Locate the cell with the specified text and output its (X, Y) center coordinate. 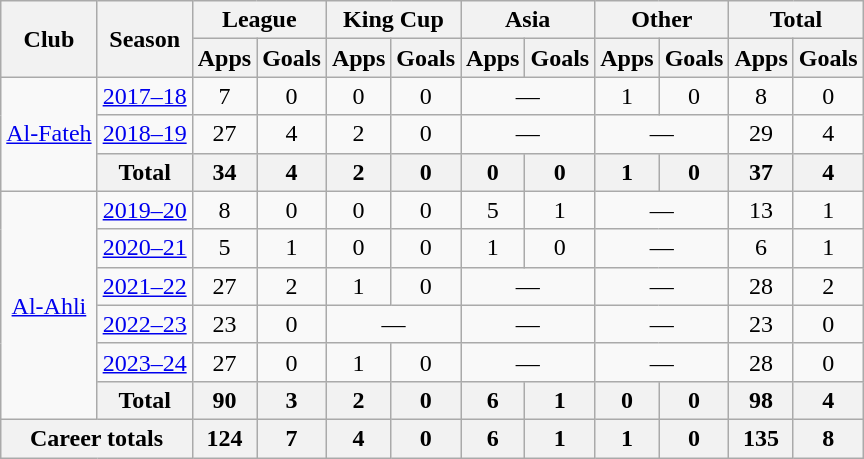
Other (662, 20)
Al-Ahli (49, 305)
Career totals (96, 438)
98 (761, 400)
90 (224, 400)
2017–18 (144, 96)
2018–19 (144, 134)
3 (292, 400)
King Cup (393, 20)
124 (224, 438)
2021–22 (144, 286)
Club (49, 39)
Asia (528, 20)
2019–20 (144, 210)
13 (761, 210)
Al-Fateh (49, 134)
2020–21 (144, 248)
29 (761, 134)
34 (224, 172)
135 (761, 438)
League (259, 20)
2022–23 (144, 324)
37 (761, 172)
2023–24 (144, 362)
Season (144, 39)
